Return (X, Y) of the center of cell containing provided text 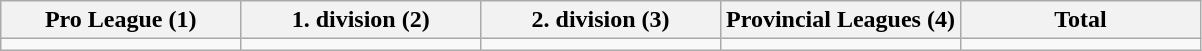
1. division (2) (361, 20)
Total (1080, 20)
2. division (3) (601, 20)
Pro League (1) (121, 20)
Provincial Leagues (4) (841, 20)
